Return the [X, Y] coordinate for the center point of the cell that contains the specified text.  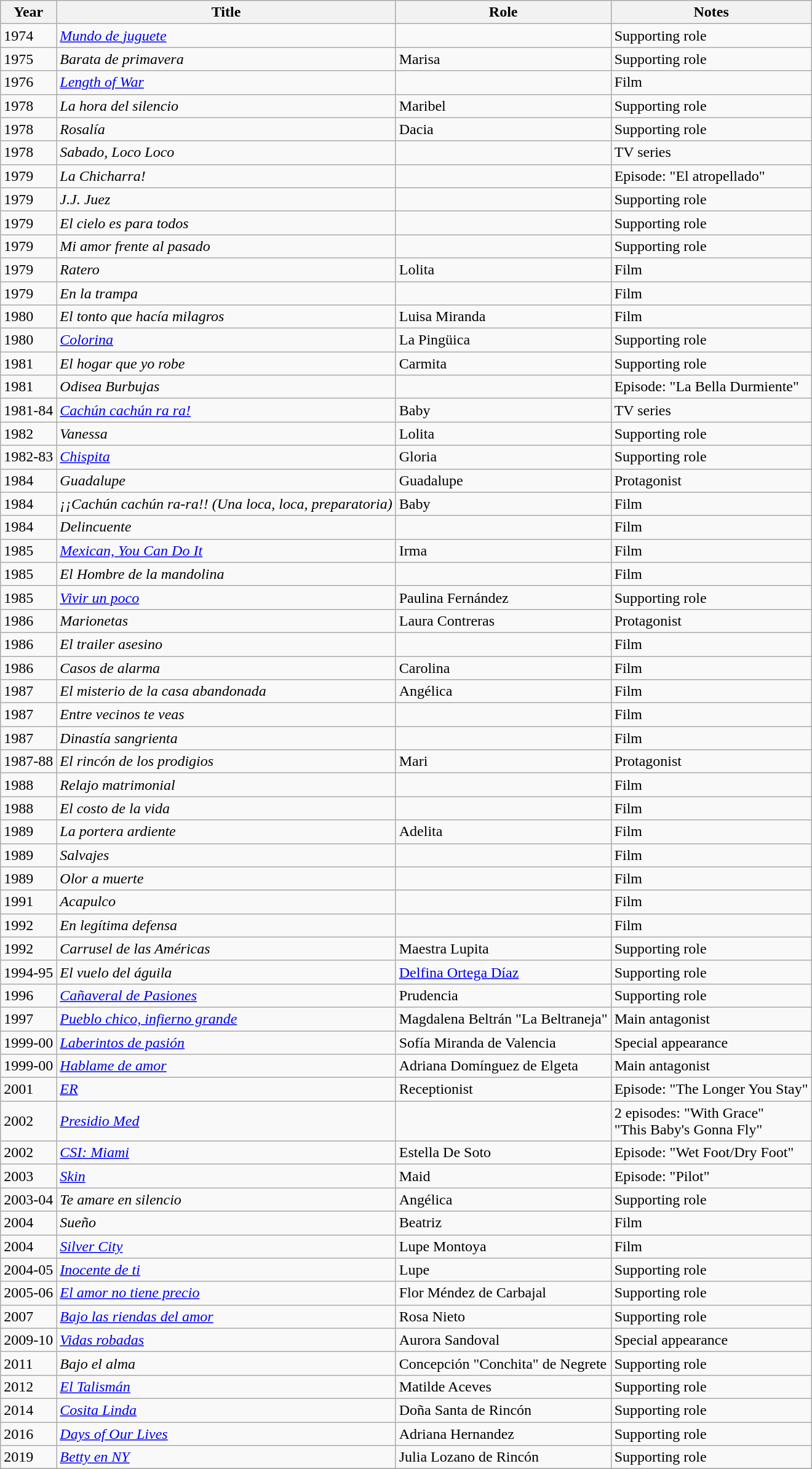
Bajo las riendas del amor [226, 1316]
Barata de primavera [226, 59]
Days of Our Lives [226, 1434]
Maid [503, 1176]
Te amare en silencio [226, 1200]
El misterio de la casa abandonada [226, 691]
Episode: "The Longer You Stay" [711, 1089]
1982-83 [28, 457]
1982 [28, 434]
Inocente de ti [226, 1270]
Aurora Sandoval [503, 1340]
Pueblo chico, infierno grande [226, 1019]
Maestra Lupita [503, 949]
Doña Santa de Rincón [503, 1410]
1994-95 [28, 972]
Casos de alarma [226, 667]
2007 [28, 1316]
Olor a muerte [226, 878]
Cachún cachún ra ra! [226, 410]
Notes [711, 12]
¡¡Cachún cachún ra-ra!! (Una loca, loca, preparatoria) [226, 504]
Vanessa [226, 434]
Hablame de amor [226, 1066]
Entre vecinos te veas [226, 715]
Colorina [226, 340]
Paulina Fernández [503, 597]
La hora del silencio [226, 106]
Magdalena Beltrán "La Beltraneja" [503, 1019]
Marionetas [226, 621]
1975 [28, 59]
Chispita [226, 457]
Adelita [503, 832]
Irma [503, 551]
1987-88 [28, 762]
El rincón de los prodigios [226, 762]
2011 [28, 1363]
1976 [28, 82]
Sueño [226, 1223]
CSI: Miami [226, 1153]
Receptionist [503, 1089]
Ratero [226, 269]
Odisea Burbujas [226, 387]
Episode: "Pilot" [711, 1176]
Mari [503, 762]
En la trampa [226, 293]
2019 [28, 1457]
2012 [28, 1387]
Dacia [503, 129]
Laura Contreras [503, 621]
Adriana Hernandez [503, 1434]
Skin [226, 1176]
Delfina Ortega Díaz [503, 972]
Lupe Montoya [503, 1246]
Maribel [503, 106]
Bajo el alma [226, 1363]
Cañaveral de Pasiones [226, 995]
El cielo es para todos [226, 223]
2 episodes: "With Grace""This Baby's Gonna Fly" [711, 1121]
2005-06 [28, 1293]
2003-04 [28, 1200]
1991 [28, 902]
El hogar que yo robe [226, 364]
Mexican, You Can Do It [226, 551]
Episode: "Wet Foot/Dry Foot" [711, 1153]
Salvajes [226, 855]
J.J. Juez [226, 199]
Carrusel de las Américas [226, 949]
Role [503, 12]
Episode: "El atropellado" [711, 176]
La Pingüica [503, 340]
Estella De Soto [503, 1153]
Silver City [226, 1246]
La portera ardiente [226, 832]
Luisa Miranda [503, 317]
El amor no tiene precio [226, 1293]
Julia Lozano de Rincón [503, 1457]
Length of War [226, 82]
El trailer asesino [226, 644]
Cosita Linda [226, 1410]
El Hombre de la mandolina [226, 574]
Delincuente [226, 527]
Title [226, 12]
Dinastía sangrienta [226, 738]
Marisa [503, 59]
El vuelo del águila [226, 972]
Betty en NY [226, 1457]
Mundo de juguete [226, 36]
Beatriz [503, 1223]
Acapulco [226, 902]
Rosalía [226, 129]
El costo de la vida [226, 808]
El tonto que hacía milagros [226, 317]
2009-10 [28, 1340]
2004-05 [28, 1270]
2016 [28, 1434]
Concepción "Conchita" de Negrete [503, 1363]
Sabado, Loco Loco [226, 153]
Lupe [503, 1270]
Matilde Aceves [503, 1387]
Gloria [503, 457]
En legítima defensa [226, 925]
Carolina [503, 667]
Laberintos de pasión [226, 1043]
Carmita [503, 364]
Prudencia [503, 995]
Sofía Miranda de Valencia [503, 1043]
Mi amor frente al pasado [226, 246]
Vidas robadas [226, 1340]
1997 [28, 1019]
1981-84 [28, 410]
1996 [28, 995]
Vivir un poco [226, 597]
Presidio Med [226, 1121]
Flor Méndez de Carbajal [503, 1293]
ER [226, 1089]
El Talismán [226, 1387]
2003 [28, 1176]
2001 [28, 1089]
2014 [28, 1410]
Year [28, 12]
Relajo matrimonial [226, 785]
La Chicharra! [226, 176]
1974 [28, 36]
Rosa Nieto [503, 1316]
Adriana Domínguez de Elgeta [503, 1066]
Episode: "La Bella Durmiente" [711, 387]
